Locate the cell with the specified text and output its (X, Y) center coordinate. 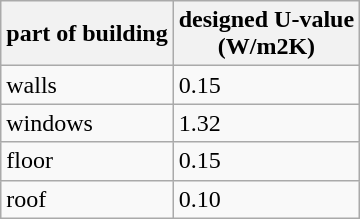
1.32 (266, 123)
walls (87, 85)
windows (87, 123)
floor (87, 161)
0.10 (266, 199)
designed U-value(W/m2K) (266, 34)
roof (87, 199)
part of building (87, 34)
